Identify which cell holds the provided text, then report its [x, y] central coordinate. 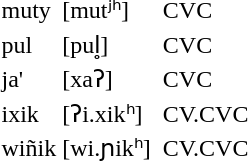
ja' [29, 79]
pul [29, 44]
[ʔi.xikʰ] [107, 114]
[pul̥] [107, 44]
[xaʔ] [107, 79]
ixik [29, 114]
